Pinpoint the cell where the given text exists, returning its [X, Y] midpoint coordinate. 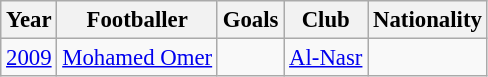
Al-Nasr [326, 58]
Goals [250, 20]
Footballer [138, 20]
Year [29, 20]
2009 [29, 58]
Mohamed Omer [138, 58]
Nationality [428, 20]
Club [326, 20]
